Identify which cell holds the provided text, then report its (X, Y) central coordinate. 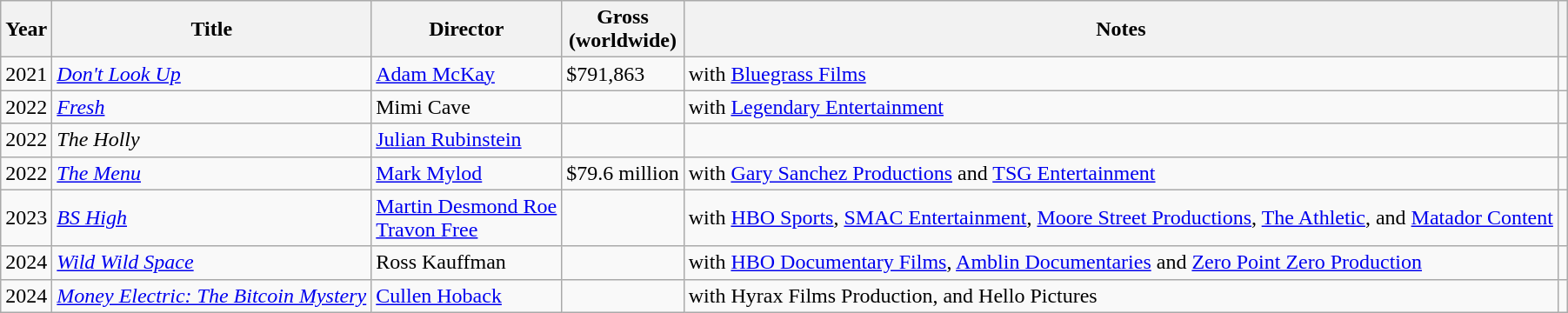
Fresh (212, 107)
Julian Rubinstein (466, 140)
Mimi Cave (466, 107)
Director (466, 30)
2021 (26, 74)
with Legendary Entertainment (1120, 107)
Adam McKay (466, 74)
with HBO Documentary Films, Amblin Documentaries and Zero Point Zero Production (1120, 263)
Ross Kauffman (466, 263)
with Gary Sanchez Productions and TSG Entertainment (1120, 173)
with Hyrax Films Production, and Hello Pictures (1120, 296)
with Bluegrass Films (1120, 74)
Cullen Hoback (466, 296)
BS High (212, 217)
$791,863 (623, 74)
Martin Desmond RoeTravon Free (466, 217)
2023 (26, 217)
Title (212, 30)
Notes (1120, 30)
$79.6 million (623, 173)
Money Electric: The Bitcoin Mystery (212, 296)
Don't Look Up (212, 74)
with HBO Sports, SMAC Entertainment, Moore Street Productions, The Athletic, and Matador Content (1120, 217)
Gross(worldwide) (623, 30)
Mark Mylod (466, 173)
Wild Wild Space (212, 263)
The Holly (212, 140)
Year (26, 30)
The Menu (212, 173)
